Capture the cell that displays the provided text and extract its (X, Y) central coordinate. 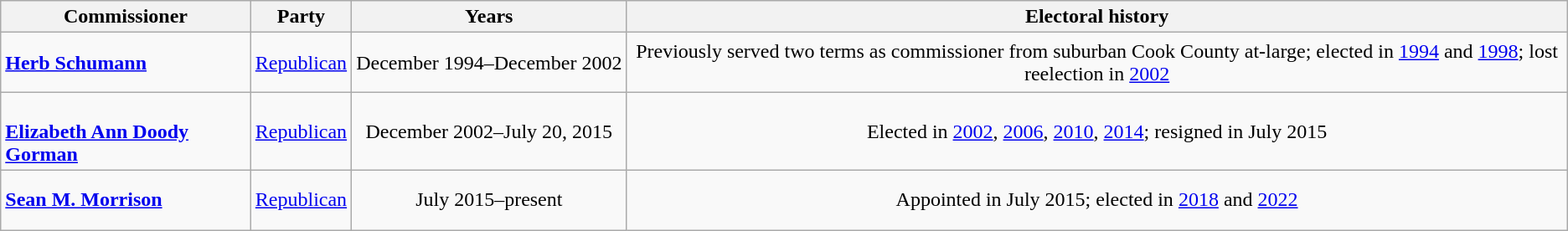
Years (489, 17)
Elected in 2002, 2006, 2010, 2014; resigned in July 2015 (1097, 131)
Appointed in July 2015; elected in 2018 and 2022 (1097, 200)
Party (301, 17)
Electoral history (1097, 17)
December 1994–December 2002 (489, 63)
Previously served two terms as commissioner from suburban Cook County at-large; elected in 1994 and 1998; lost reelection in 2002 (1097, 63)
Elizabeth Ann Doody Gorman (126, 131)
Commissioner (126, 17)
Sean M. Morrison (126, 200)
July 2015–present (489, 200)
Herb Schumann (126, 63)
December 2002–July 20, 2015 (489, 131)
